Return (X, Y) of the center of cell containing provided text 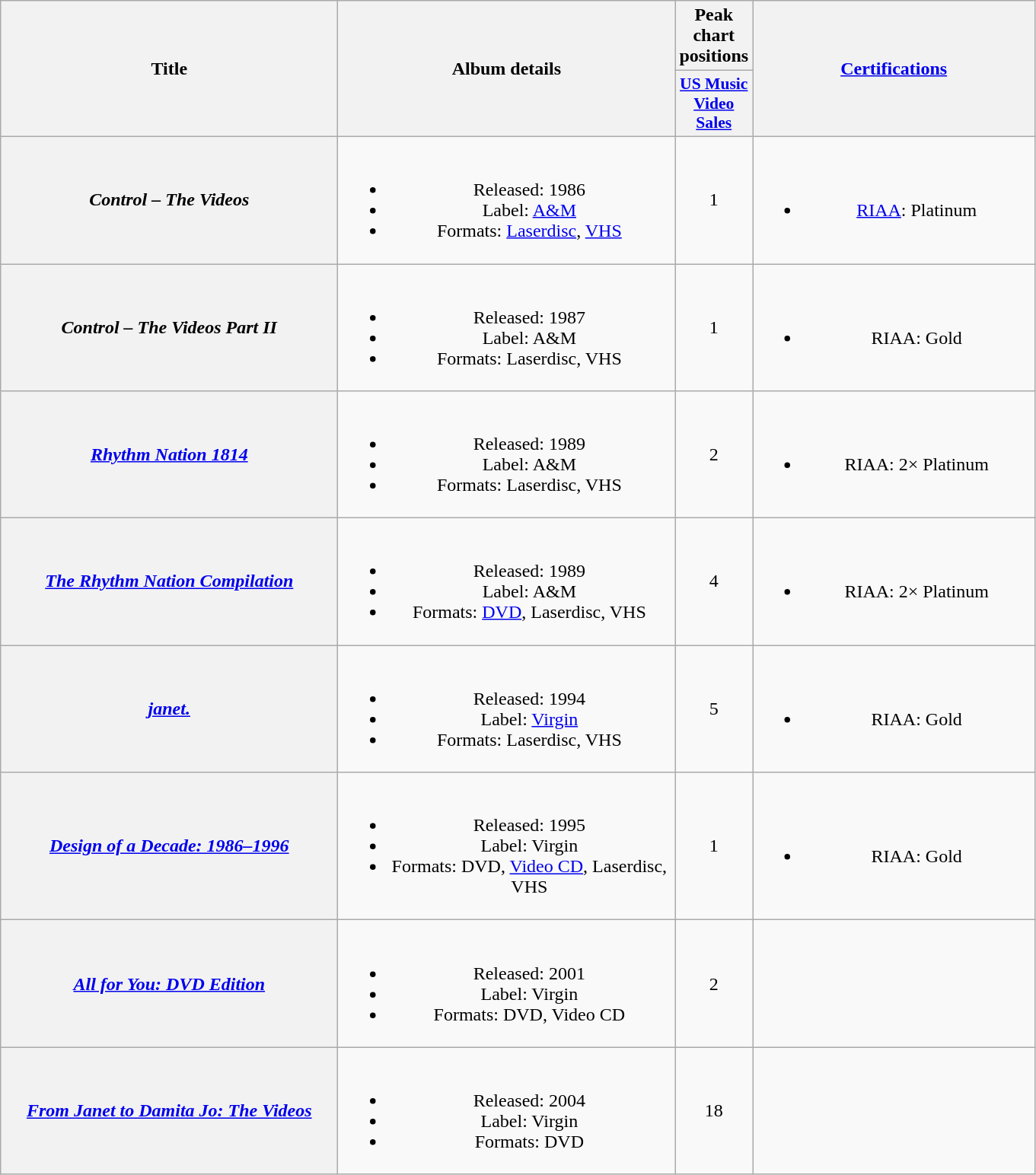
All for You: DVD Edition (169, 983)
4 (714, 581)
Released: 1987Label: A&MFormats: Laserdisc, VHS (507, 327)
Title (169, 68)
Released: 2004Label: VirginFormats: DVD (507, 1111)
Certifications (894, 68)
Released: 1989Label: A&MFormats: Laserdisc, VHS (507, 455)
Released: 1986Label: A&MFormats: Laserdisc, VHS (507, 199)
Released: 2001Label: VirginFormats: DVD, Video CD (507, 983)
US Music Video Sales (714, 103)
Album details (507, 68)
RIAA: Platinum (894, 199)
From Janet to Damita Jo: The Videos (169, 1111)
Peak chart positions (714, 36)
Control – The Videos (169, 199)
The Rhythm Nation Compilation (169, 581)
Released: 1994Label: VirginFormats: Laserdisc, VHS (507, 709)
5 (714, 709)
Rhythm Nation 1814 (169, 455)
Design of a Decade: 1986–1996 (169, 846)
18 (714, 1111)
Released: 1989Label: A&MFormats: DVD, Laserdisc, VHS (507, 581)
Released: 1995Label: VirginFormats: DVD, Video CD, Laserdisc, VHS (507, 846)
Control – The Videos Part II (169, 327)
janet. (169, 709)
